Provide the [x, y] coordinate of the cell's center where the given text is located.  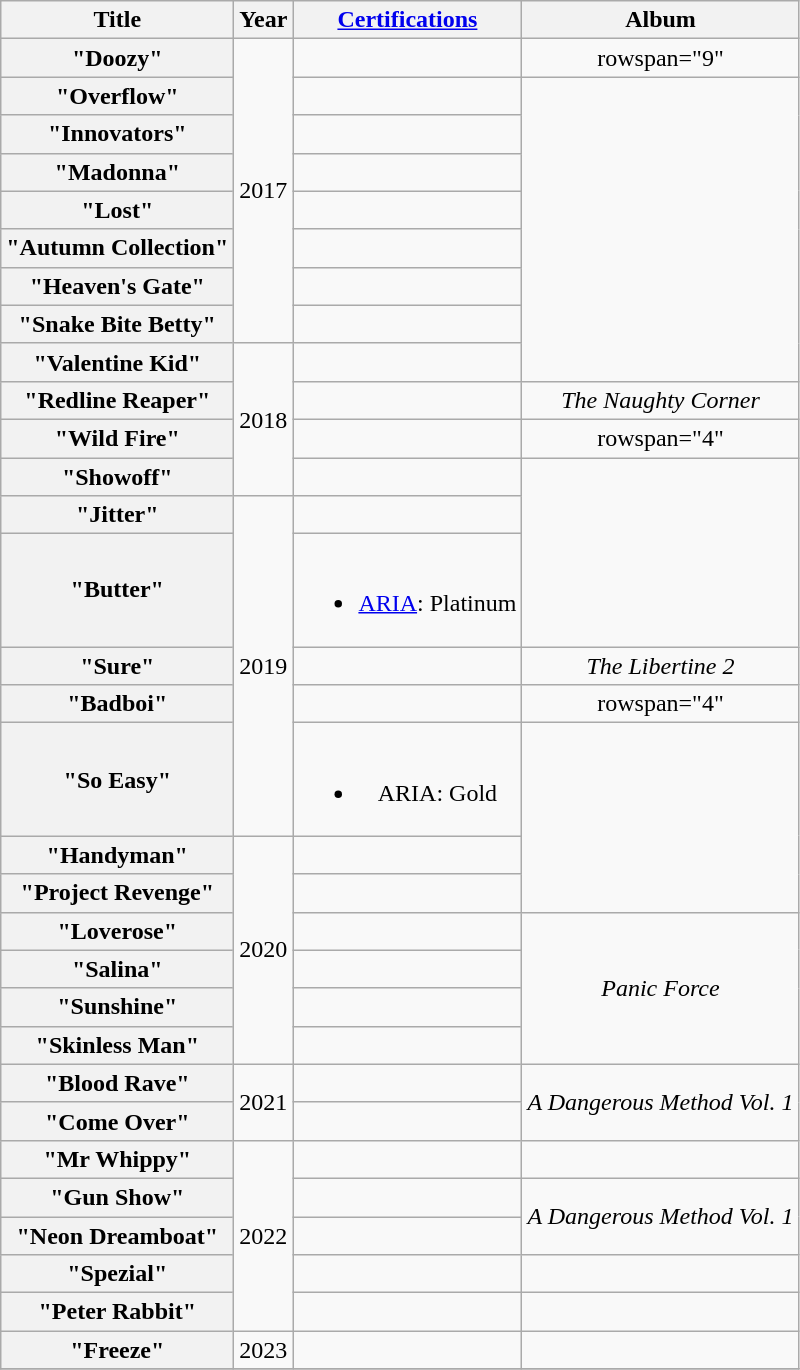
2023 [264, 1350]
2017 [264, 191]
"Autumn Collection" [118, 248]
"Redline Reaper" [118, 400]
Title [118, 20]
2021 [264, 1102]
2019 [264, 666]
"Showoff" [118, 477]
"Project Revenge" [118, 893]
"Jitter" [118, 515]
"Mr Whippy" [118, 1159]
"Snake Bite Betty" [118, 324]
"Sunshine" [118, 1007]
"Butter" [118, 590]
ARIA: Platinum [408, 590]
"Come Over" [118, 1121]
Album [660, 20]
"Doozy" [118, 58]
2022 [264, 1235]
"Freeze" [118, 1350]
"Handyman" [118, 855]
ARIA: Gold [408, 780]
"Lost" [118, 210]
"Skinless Man" [118, 1045]
rowspan="9" [660, 58]
2020 [264, 950]
"So Easy" [118, 780]
"Innovators" [118, 134]
"Peter Rabbit" [118, 1312]
"Neon Dreamboat" [118, 1235]
"Heaven's Gate" [118, 286]
"Spezial" [118, 1274]
"Salina" [118, 969]
"Madonna" [118, 172]
Year [264, 20]
"Wild Fire" [118, 438]
"Overflow" [118, 96]
2018 [264, 419]
"Loverose" [118, 931]
The Libertine 2 [660, 666]
"Gun Show" [118, 1197]
The Naughty Corner [660, 400]
"Valentine Kid" [118, 362]
"Sure" [118, 666]
"Badboi" [118, 704]
Certifications [408, 20]
"Blood Rave" [118, 1083]
Panic Force [660, 988]
